Return [x, y] of the center of cell containing provided text 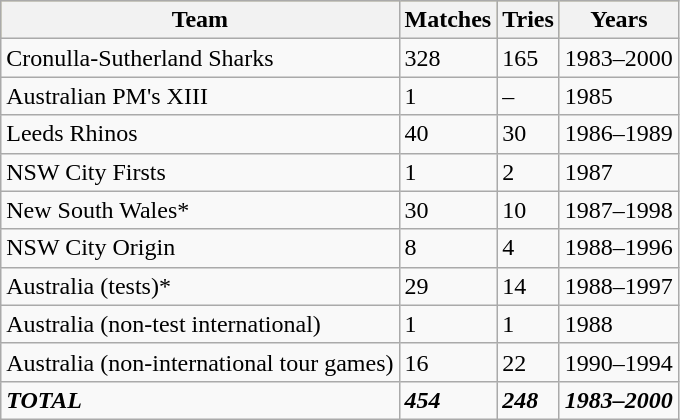
Australia (tests)* [200, 286]
14 [528, 286]
165 [528, 58]
New South Wales* [200, 210]
40 [448, 134]
Matches [448, 20]
8 [448, 248]
29 [448, 286]
NSW City Firsts [200, 172]
– [528, 96]
Australian PM's XIII [200, 96]
16 [448, 362]
1988–1996 [618, 248]
Australia (non-international tour games) [200, 362]
454 [448, 400]
1988–1997 [618, 286]
22 [528, 362]
1990–1994 [618, 362]
248 [528, 400]
1986–1989 [618, 134]
TOTAL [200, 400]
4 [528, 248]
328 [448, 58]
Tries [528, 20]
Leeds Rhinos [200, 134]
2 [528, 172]
1987–1998 [618, 210]
10 [528, 210]
Cronulla-Sutherland Sharks [200, 58]
Australia (non-test international) [200, 324]
Team [200, 20]
Years [618, 20]
NSW City Origin [200, 248]
1987 [618, 172]
1985 [618, 96]
1988 [618, 324]
